Extract the [x, y] coordinate from the center of the cell holding the provided text.  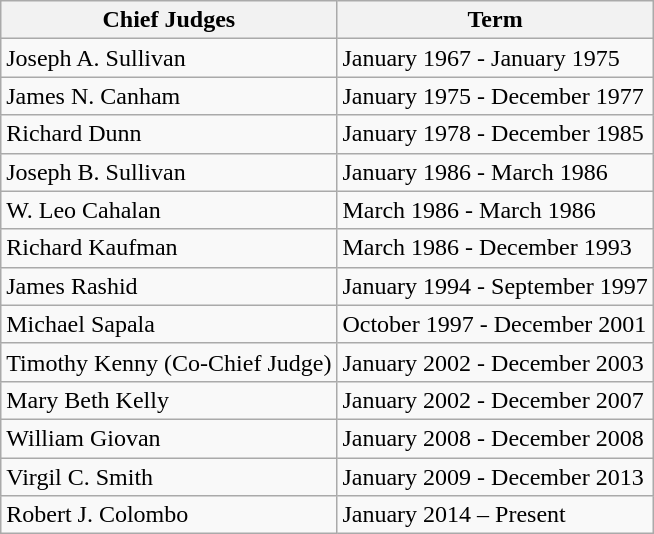
W. Leo Cahalan [169, 210]
James Rashid [169, 286]
January 1967 - January 1975 [495, 58]
Term [495, 20]
January 1994 - September 1997 [495, 286]
January 2009 - December 2013 [495, 477]
Timothy Kenny (Co-Chief Judge) [169, 362]
Joseph B. Sullivan [169, 172]
Richard Dunn [169, 134]
Virgil C. Smith [169, 477]
Richard Kaufman [169, 248]
Joseph A. Sullivan [169, 58]
January 2002 - December 2007 [495, 400]
Michael Sapala [169, 324]
January 2002 - December 2003 [495, 362]
William Giovan [169, 438]
Robert J. Colombo [169, 515]
January 2014 – Present [495, 515]
Mary Beth Kelly [169, 400]
January 1975 - December 1977 [495, 96]
January 2008 - December 2008 [495, 438]
January 1978 - December 1985 [495, 134]
March 1986 - December 1993 [495, 248]
James N. Canham [169, 96]
March 1986 - March 1986 [495, 210]
Chief Judges [169, 20]
October 1997 - December 2001 [495, 324]
January 1986 - March 1986 [495, 172]
